Pinpoint the cell where the given text exists, returning its (x, y) midpoint coordinate. 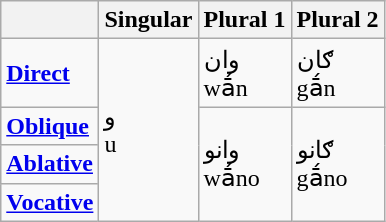
Plural 2 (338, 20)
ګانgā́n (338, 73)
Oblique (50, 126)
Ablative (50, 164)
Plural 1 (244, 20)
وانوwā́no (244, 164)
Vocative (50, 202)
وانwā́n (244, 73)
Direct (50, 73)
ګانوgā́no (338, 164)
Singular (148, 20)
وu (148, 130)
